For the text-containing cell, return its midpoint in (X, Y) coordinate format. 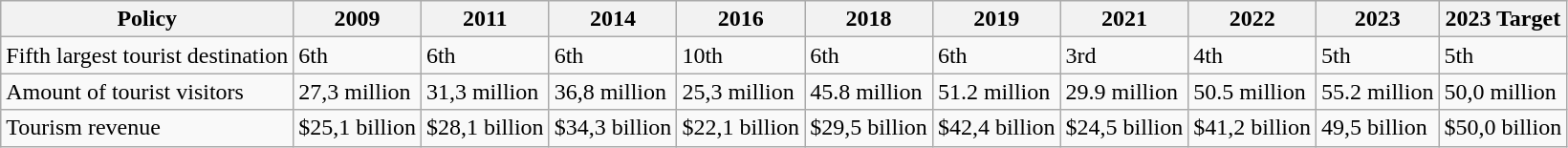
4th (1252, 55)
2022 (1252, 19)
25,3 million (741, 92)
$28,1 billion (485, 128)
51.2 million (996, 92)
2018 (869, 19)
$22,1 billion (741, 128)
45.8 million (869, 92)
2009 (358, 19)
Tourism revenue (147, 128)
29.9 million (1124, 92)
36,8 million (613, 92)
Amount of tourist visitors (147, 92)
10th (741, 55)
2011 (485, 19)
Fifth largest tourist destination (147, 55)
31,3 million (485, 92)
$25,1 billion (358, 128)
$34,3 billion (613, 128)
$41,2 billion (1252, 128)
3rd (1124, 55)
2021 (1124, 19)
2023 (1378, 19)
55.2 million (1378, 92)
49,5 billion (1378, 128)
$24,5 billion (1124, 128)
27,3 million (358, 92)
$50,0 billion (1503, 128)
2023 Target (1503, 19)
2016 (741, 19)
$29,5 billion (869, 128)
$42,4 billion (996, 128)
50.5 million (1252, 92)
2014 (613, 19)
50,0 million (1503, 92)
Policy (147, 19)
2019 (996, 19)
